Output the (X, Y) coordinate of the center of the cell containing the given text.  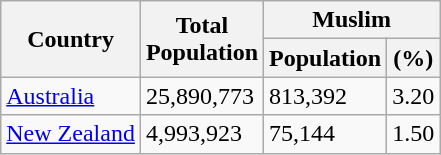
75,144 (326, 134)
(%) (414, 58)
25,890,773 (202, 96)
4,993,923 (202, 134)
Australia (71, 96)
TotalPopulation (202, 39)
Muslim (352, 20)
Population (326, 58)
3.20 (414, 96)
New Zealand (71, 134)
Country (71, 39)
1.50 (414, 134)
813,392 (326, 96)
